Search for the cell housing the specified text and yield its (x, y) center coordinate. 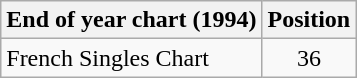
End of year chart (1994) (132, 20)
Position (309, 20)
36 (309, 58)
French Singles Chart (132, 58)
